Return (x, y) of the center of cell containing provided text 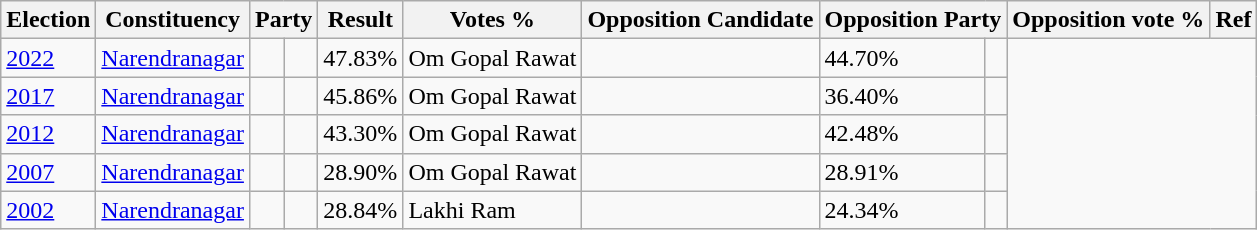
2017 (48, 96)
47.83% (360, 58)
Ref (1234, 20)
24.34% (902, 210)
Lakhi Ram (492, 210)
42.48% (902, 134)
Opposition Candidate (700, 20)
2007 (48, 172)
28.90% (360, 172)
36.40% (902, 96)
Election (48, 20)
2002 (48, 210)
Votes % (492, 20)
Result (360, 20)
Party (283, 20)
Opposition Party (913, 20)
28.84% (360, 210)
2012 (48, 134)
2022 (48, 58)
28.91% (902, 172)
45.86% (360, 96)
43.30% (360, 134)
Constituency (173, 20)
Opposition vote % (1108, 20)
44.70% (902, 58)
